Identify which cell holds the provided text, then report its (X, Y) central coordinate. 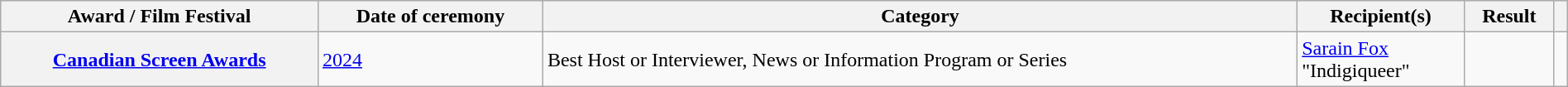
Award / Film Festival (160, 17)
Category (920, 17)
Sarain Fox"Indigiqueer" (1381, 60)
Canadian Screen Awards (160, 60)
Result (1508, 17)
2024 (430, 60)
Date of ceremony (430, 17)
Recipient(s) (1381, 17)
Best Host or Interviewer, News or Information Program or Series (920, 60)
